Identify which cell holds the provided text, then report its (X, Y) central coordinate. 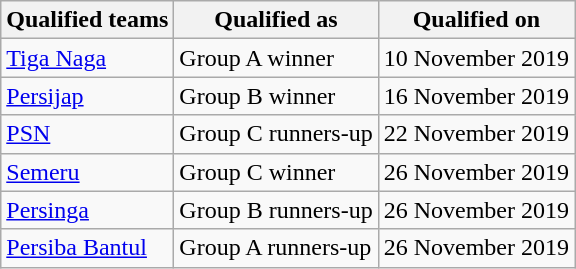
Group B runners-up (276, 210)
Qualified as (276, 20)
Group C winner (276, 172)
Group A runners-up (276, 248)
16 November 2019 (476, 96)
Qualified on (476, 20)
Group A winner (276, 58)
10 November 2019 (476, 58)
22 November 2019 (476, 134)
Persiba Bantul (88, 248)
Tiga Naga (88, 58)
Group B winner (276, 96)
Group C runners-up (276, 134)
PSN (88, 134)
Qualified teams (88, 20)
Persinga (88, 210)
Semeru (88, 172)
Persijap (88, 96)
